Pinpoint the cell where the given text exists, returning its (X, Y) midpoint coordinate. 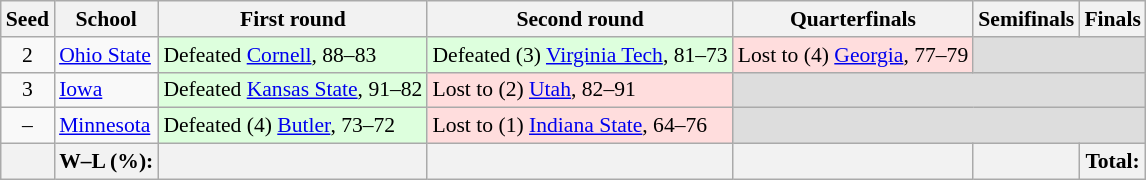
Iowa (106, 90)
Lost to (1) Indiana State, 64–76 (580, 126)
Finals (1112, 19)
Defeated Kansas State, 91–82 (292, 90)
3 (28, 90)
Semifinals (1026, 19)
Total: (1112, 162)
2 (28, 55)
First round (292, 19)
Defeated (3) Virginia Tech, 81–73 (580, 55)
Defeated (4) Butler, 73–72 (292, 126)
W–L (%): (106, 162)
Quarterfinals (854, 19)
Ohio State (106, 55)
Lost to (2) Utah, 82–91 (580, 90)
Seed (28, 19)
Second round (580, 19)
Lost to (4) Georgia, 77–79 (854, 55)
Defeated Cornell, 88–83 (292, 55)
– (28, 126)
Minnesota (106, 126)
School (106, 19)
